From the cell containing the given text, extract its center point as (X, Y) coordinate. 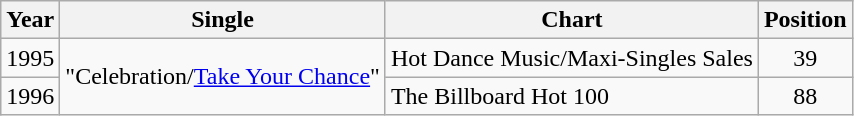
"Celebration/Take Your Chance" (223, 77)
Year (30, 20)
Chart (572, 20)
Single (223, 20)
1996 (30, 96)
1995 (30, 58)
Position (805, 20)
88 (805, 96)
39 (805, 58)
The Billboard Hot 100 (572, 96)
Hot Dance Music/Maxi-Singles Sales (572, 58)
